Pinpoint the cell where the given text exists, returning its (x, y) midpoint coordinate. 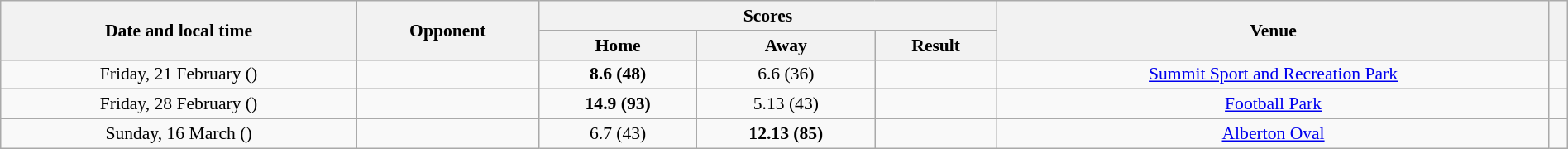
Football Park (1274, 104)
Result (936, 46)
Opponent (447, 30)
Venue (1274, 30)
12.13 (85) (786, 134)
5.13 (43) (786, 104)
Away (786, 46)
Sunday, 16 March () (179, 134)
Friday, 28 February () (179, 104)
8.6 (48) (618, 74)
Date and local time (179, 30)
Scores (767, 16)
Friday, 21 February () (179, 74)
Alberton Oval (1274, 134)
Home (618, 46)
14.9 (93) (618, 104)
6.6 (36) (786, 74)
6.7 (43) (618, 134)
Summit Sport and Recreation Park (1274, 74)
